Return (x, y) of the center of cell containing provided text 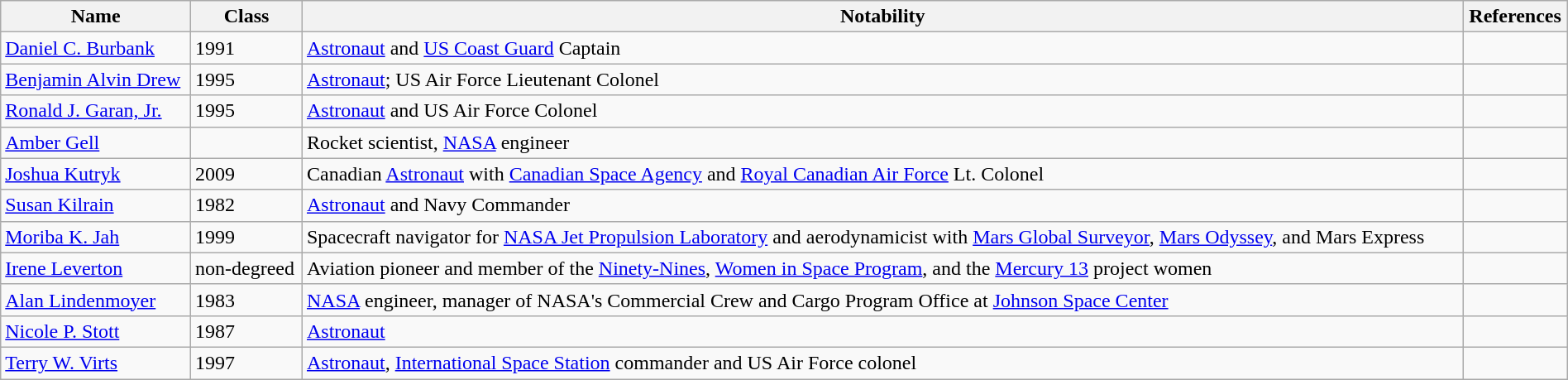
Alan Lindenmoyer (96, 300)
Astronaut and US Air Force Colonel (882, 111)
non-degreed (246, 268)
Spacecraft navigator for NASA Jet Propulsion Laboratory and aerodynamicist with Mars Global Surveyor, Mars Odyssey, and Mars Express (882, 237)
Susan Kilrain (96, 205)
NASA engineer, manager of NASA's Commercial Crew and Cargo Program Office at Johnson Space Center (882, 300)
Terry W. Virts (96, 363)
Nicole P. Stott (96, 331)
Astronaut (882, 331)
1997 (246, 363)
Astronaut, International Space Station commander and US Air Force colonel (882, 363)
Astronaut and US Coast Guard Captain (882, 48)
1983 (246, 300)
Canadian Astronaut with Canadian Space Agency and Royal Canadian Air Force Lt. Colonel (882, 174)
1987 (246, 331)
Ronald J. Garan, Jr. (96, 111)
Class (246, 17)
Benjamin Alvin Drew (96, 79)
Astronaut; US Air Force Lieutenant Colonel (882, 79)
Amber Gell (96, 142)
References (1515, 17)
Irene Leverton (96, 268)
2009 (246, 174)
1991 (246, 48)
Aviation pioneer and member of the Ninety-Nines, Women in Space Program, and the Mercury 13 project women (882, 268)
Name (96, 17)
1999 (246, 237)
Joshua Kutryk (96, 174)
1982 (246, 205)
Moriba K. Jah (96, 237)
Astronaut and Navy Commander (882, 205)
Daniel C. Burbank (96, 48)
Notability (882, 17)
Rocket scientist, NASA engineer (882, 142)
